Extract the (X, Y) coordinate from the center of the cell holding the provided text.  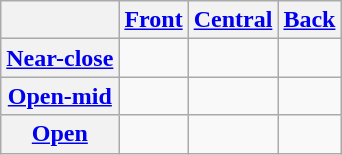
Near-close (60, 58)
Open-mid (60, 96)
Open (60, 134)
Back (310, 20)
Central (233, 20)
Front (154, 20)
